Output the (x, y) coordinate of the center of the cell containing the given text.  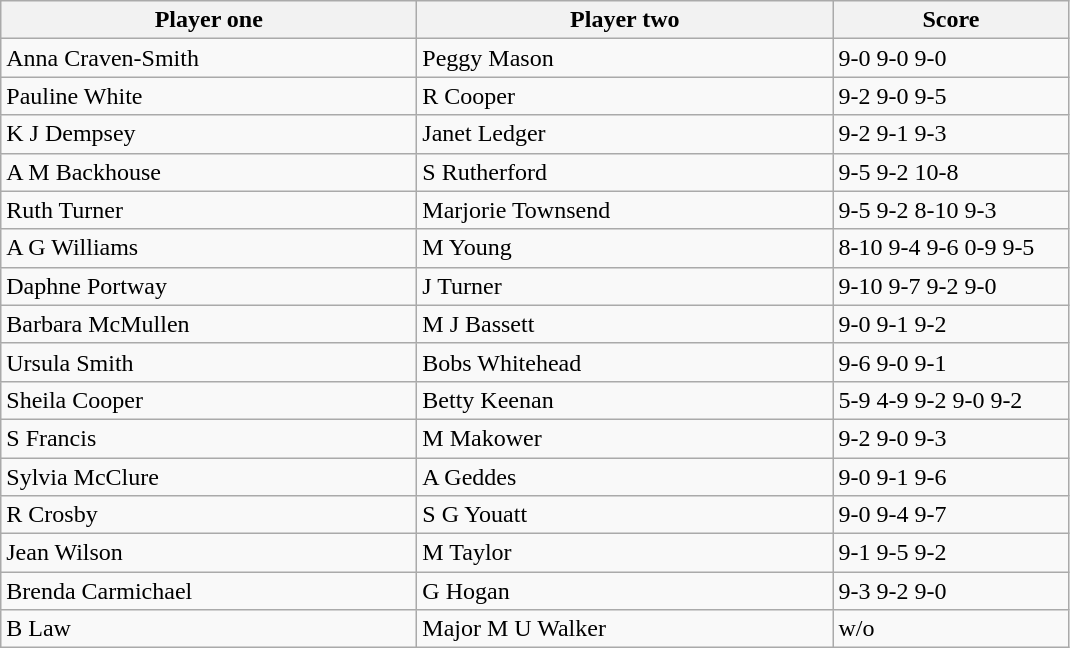
B Law (209, 629)
Peggy Mason (625, 58)
9-0 9-1 9-2 (951, 324)
Ruth Turner (209, 210)
9-0 9-1 9-6 (951, 477)
Player one (209, 20)
w/o (951, 629)
Anna Craven-Smith (209, 58)
9-2 9-1 9-3 (951, 134)
Score (951, 20)
Daphne Portway (209, 286)
M Taylor (625, 553)
A Geddes (625, 477)
Bobs Whitehead (625, 362)
Barbara McMullen (209, 324)
G Hogan (625, 591)
S Rutherford (625, 172)
Ursula Smith (209, 362)
A M Backhouse (209, 172)
9-0 9-0 9-0 (951, 58)
K J Dempsey (209, 134)
J Turner (625, 286)
M Makower (625, 438)
9-0 9-4 9-7 (951, 515)
Sheila Cooper (209, 400)
5-9 4-9 9-2 9-0 9-2 (951, 400)
9-10 9-7 9-2 9-0 (951, 286)
9-2 9-0 9-3 (951, 438)
M Young (625, 248)
M J Bassett (625, 324)
R Crosby (209, 515)
9-5 9-2 10-8 (951, 172)
Pauline White (209, 96)
9-5 9-2 8-10 9-3 (951, 210)
Player two (625, 20)
Janet Ledger (625, 134)
Sylvia McClure (209, 477)
S G Youatt (625, 515)
Betty Keenan (625, 400)
9-6 9-0 9-1 (951, 362)
Brenda Carmichael (209, 591)
A G Williams (209, 248)
9-2 9-0 9-5 (951, 96)
8-10 9-4 9-6 0-9 9-5 (951, 248)
Marjorie Townsend (625, 210)
R Cooper (625, 96)
Jean Wilson (209, 553)
9-3 9-2 9-0 (951, 591)
Major M U Walker (625, 629)
S Francis (209, 438)
9-1 9-5 9-2 (951, 553)
